Return the [x, y] coordinate for the center point of the cell that contains the specified text.  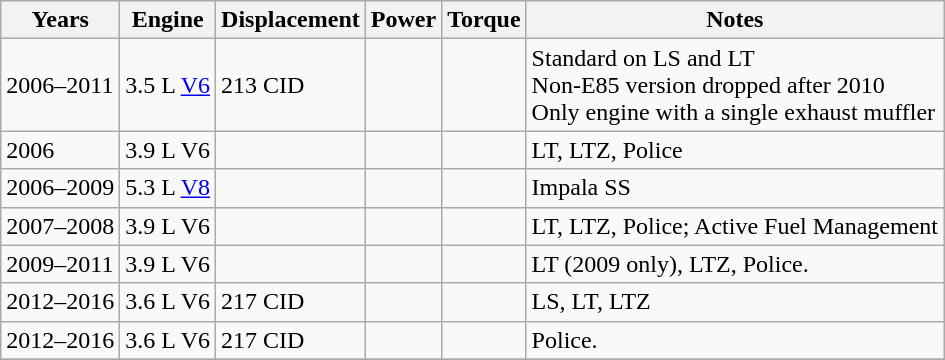
Torque [484, 20]
LT, LTZ, Police [734, 150]
5.3 L V8 [168, 188]
2009–2011 [60, 264]
213 CID [291, 85]
Notes [734, 20]
Engine [168, 20]
Impala SS [734, 188]
Years [60, 20]
LS, LT, LTZ [734, 302]
2006–2011 [60, 85]
2007–2008 [60, 226]
2006–2009 [60, 188]
3.5 L V6 [168, 85]
Police. [734, 340]
Power [403, 20]
LT (2009 only), LTZ, Police. [734, 264]
LT, LTZ, Police; Active Fuel Management [734, 226]
Standard on LS and LTNon-E85 version dropped after 2010Only engine with a single exhaust muffler [734, 85]
Displacement [291, 20]
2006 [60, 150]
